Capture the cell that displays the provided text and extract its (X, Y) central coordinate. 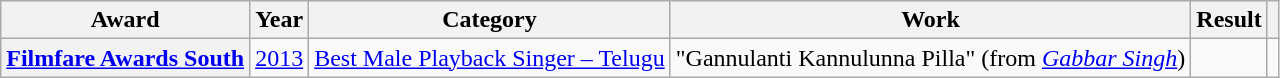
Result (1229, 20)
2013 (280, 58)
Work (930, 20)
Category (490, 20)
"Gannulanti Kannulunna Pilla" (from Gabbar Singh) (930, 58)
Filmfare Awards South (126, 58)
Award (126, 20)
Best Male Playback Singer – Telugu (490, 58)
Year (280, 20)
